Return the [x, y] coordinate for the center point of the cell that contains the specified text.  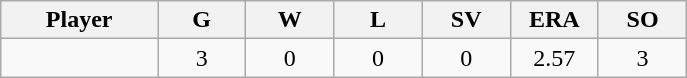
ERA [554, 20]
SO [642, 20]
2.57 [554, 58]
SV [466, 20]
W [290, 20]
Player [80, 20]
G [202, 20]
L [378, 20]
